Extract the (x, y) coordinate from the center of the cell holding the provided text.  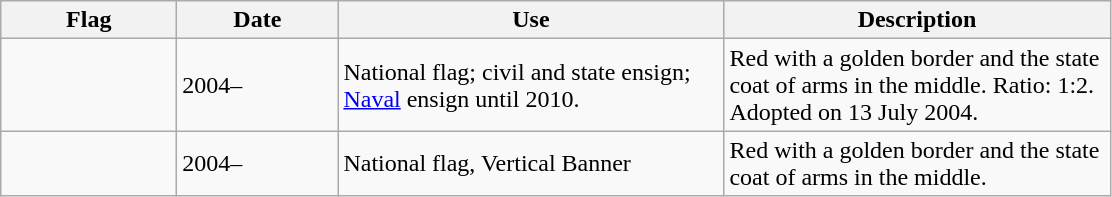
Use (531, 20)
Date (258, 20)
Flag (89, 20)
National flag, Vertical Banner (531, 164)
Description (917, 20)
Red with a golden border and the state coat of arms in the middle. Ratio: 1:2. Adopted on 13 July 2004. (917, 85)
Red with a golden border and the state coat of arms in the middle. (917, 164)
National flag; civil and state ensign; Naval ensign until 2010. (531, 85)
